Provide the [X, Y] coordinate of the cell's center where the given text is located.  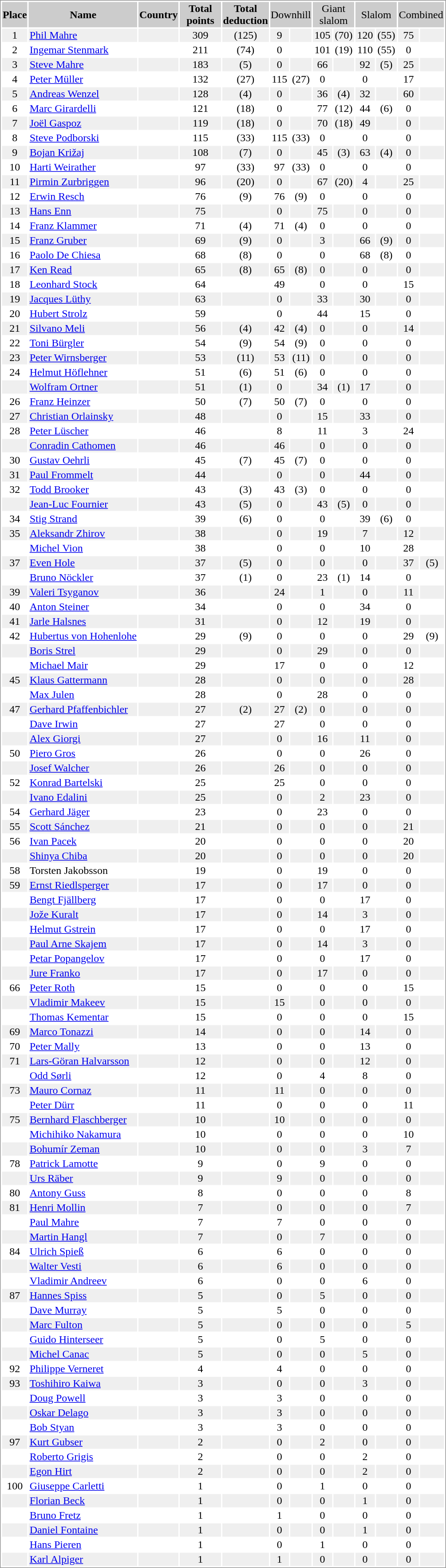
Henri Mollin [83, 1207]
Thomas Kementar [83, 1017]
110 [365, 50]
Gustav Oehrli [83, 460]
Vladimir Andreev [83, 1281]
(19) [343, 50]
80 [15, 1193]
Conradin Cathomen [83, 445]
81 [15, 1207]
Guido Hinterseer [83, 1340]
Shinya Chiba [83, 856]
Anton Steiner [83, 607]
Urs Räber [83, 1178]
Valeri Tsyganov [83, 592]
55 [15, 826]
Piero Gros [83, 754]
Josef Walcher [83, 768]
119 [201, 123]
Peter Roth [83, 988]
Franz Heinzer [83, 402]
Odd Sørli [83, 1076]
Oskar Delago [83, 1413]
Hans Pieren [83, 1545]
(70) [343, 35]
101 [322, 50]
Boris Strel [83, 651]
183 [201, 64]
(125) [245, 35]
Alex Giorgi [83, 738]
Jože Kuralt [83, 914]
22 [15, 343]
Name [83, 14]
Michael Mair [83, 666]
18 [15, 285]
Marc Fulton [83, 1325]
Bengt Fjällberg [83, 900]
(12) [343, 109]
Aleksandr Zhirov [83, 533]
Mauro Cornaz [83, 1090]
Walter Vesti [83, 1266]
Harti Weirather [83, 167]
Ulrich Spieß [83, 1252]
Steve Mahre [83, 64]
41 [15, 621]
Jarle Halsnes [83, 621]
Gerhard Jäger [83, 812]
87 [15, 1295]
Max Julen [83, 695]
Marco Tonazzi [83, 1032]
Jean-Luc Fournier [83, 504]
35 [15, 533]
Vladimir Makeev [83, 1002]
Silvano Meli [83, 328]
Florian Beck [83, 1501]
Bob Styan [83, 1428]
Bruno Nöckler [83, 578]
Toni Bürgler [83, 343]
93 [15, 1383]
Bernhard Flaschberger [83, 1119]
Bruno Fretz [83, 1516]
Petar Popangelov [83, 959]
Peter Mally [83, 1047]
Phil Mahre [83, 35]
108 [201, 152]
Michel Vion [83, 548]
Erwin Resch [83, 197]
Bohumír Zeman [83, 1149]
Stig Strand [83, 519]
Paul Mahre [83, 1223]
67 [322, 182]
Jacques Lüthy [83, 299]
Hubertus von Hohenlohe [83, 636]
Wolfram Ortner [83, 387]
Country [158, 14]
Egon Hirt [83, 1471]
Scott Sánchez [83, 826]
64 [201, 285]
84 [15, 1252]
Ernst Riedlsperger [83, 885]
Konrad Bartelski [83, 783]
Ivan Pacek [83, 842]
Paul Arne Skajem [83, 944]
Jure Franko [83, 973]
Helmut Höflehner [83, 373]
96 [201, 182]
52 [15, 783]
Downhill [291, 14]
309 [201, 35]
132 [201, 79]
Giantslalom [334, 14]
Martin Hangl [83, 1237]
40 [15, 607]
211 [201, 50]
Peter Dürr [83, 1105]
Pirmin Zurbriggen [83, 182]
Michel Canac [83, 1354]
60 [408, 94]
Lars-Göran Halvarsson [83, 1061]
47 [15, 709]
Hans Enn [83, 211]
120 [365, 35]
Doug Powell [83, 1398]
Bojan Križaj [83, 152]
128 [201, 94]
Place [15, 14]
Even Hole [83, 563]
105 [322, 35]
121 [201, 109]
Patrick Lamotte [83, 1164]
Dave Irwin [83, 724]
Totalpoints [201, 14]
Ivano Edalini [83, 797]
Franz Klammer [83, 226]
Franz Gruber [83, 240]
Joël Gaspoz [83, 123]
Steve Podborski [83, 138]
Antony Guss [83, 1193]
Kurt Gubser [83, 1442]
Ingemar Stenmark [83, 50]
Karl Alpiger [83, 1559]
Combined [421, 14]
100 [15, 1486]
Totaldeduction [245, 14]
Slalom [376, 14]
Toshihiro Kaiwa [83, 1383]
Paul Frommelt [83, 475]
Peter Wirnsberger [83, 357]
Christian Orlainsky [83, 416]
Helmut Gstrein [83, 929]
(74) [245, 50]
77 [322, 109]
Dave Murray [83, 1310]
78 [15, 1164]
Todd Brooker [83, 490]
58 [15, 871]
Hannes Spiss [83, 1295]
Giuseppe Carletti [83, 1486]
48 [201, 416]
Klaus Gattermann [83, 680]
Leonhard Stock [83, 285]
Roberto Grigis [83, 1457]
Ken Read [83, 270]
Hubert Strolz [83, 314]
Marc Girardelli [83, 109]
Gerhard Pfaffenbichler [83, 709]
Philippe Verneret [83, 1369]
73 [15, 1090]
Michihiko Nakamura [83, 1135]
Andreas Wenzel [83, 94]
Peter Lüscher [83, 431]
Torsten Jakobsson [83, 871]
Paolo De Chiesa [83, 255]
Daniel Fontaine [83, 1530]
Peter Müller [83, 79]
